Identify which cell holds the provided text, then report its (x, y) central coordinate. 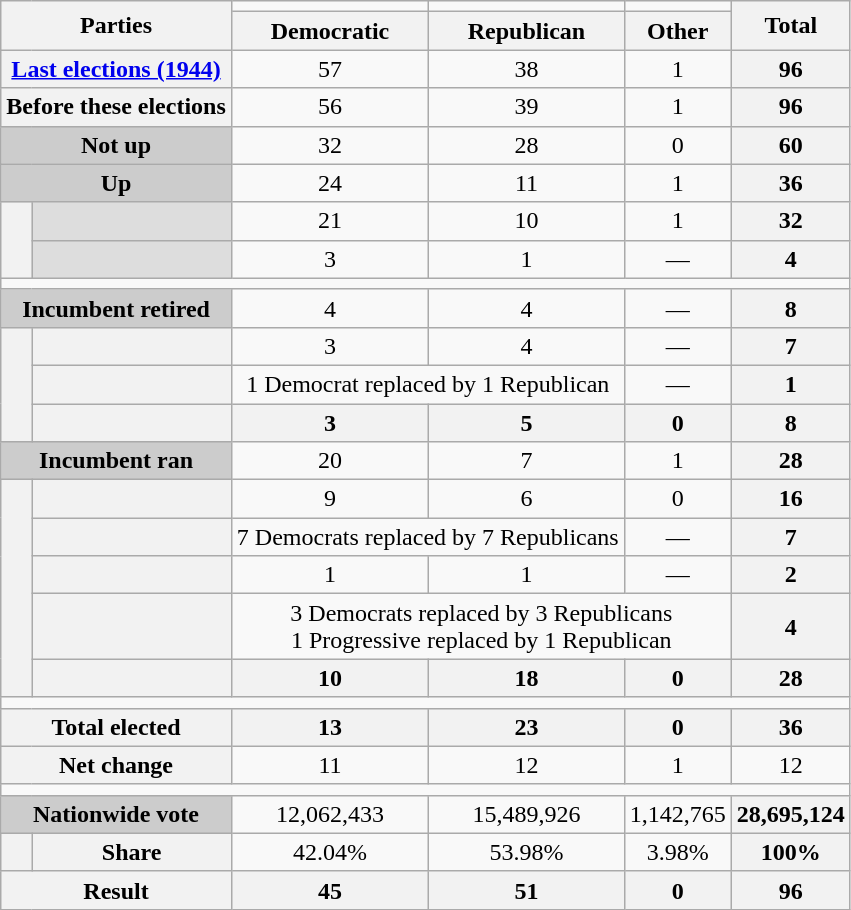
1 Democrat replaced by 1 Republican (428, 384)
51 (527, 890)
Share (132, 852)
Result (116, 890)
2 (790, 575)
Nationwide vote (116, 814)
Last elections (1944) (116, 69)
Not up (116, 145)
Up (116, 183)
3.98% (678, 852)
15,489,926 (527, 814)
20 (330, 461)
24 (330, 183)
53.98% (527, 852)
60 (790, 145)
57 (330, 69)
12,062,433 (330, 814)
7 Democrats replaced by 7 Republicans (428, 537)
Incumbent retired (116, 308)
18 (527, 678)
13 (330, 727)
Republican (527, 31)
38 (527, 69)
Other (678, 31)
1,142,765 (678, 814)
Net change (116, 765)
3 Democrats replaced by 3 Republicans1 Progressive replaced by 1 Republican (481, 626)
45 (330, 890)
42.04% (330, 852)
Total elected (116, 727)
21 (330, 221)
39 (527, 107)
100% (790, 852)
Incumbent ran (116, 461)
Parties (116, 26)
Democratic (330, 31)
9 (330, 499)
6 (527, 499)
Total (790, 26)
28,695,124 (790, 814)
5 (527, 423)
Before these elections (116, 107)
56 (330, 107)
16 (790, 499)
23 (527, 727)
